Return the (x, y) coordinate for the center point of the cell that contains the specified text.  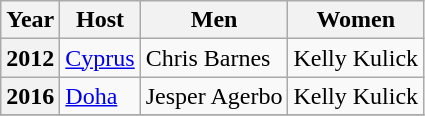
Year (30, 20)
2012 (30, 58)
Host (100, 20)
2016 (30, 96)
Women (356, 20)
Men (214, 20)
Doha (100, 96)
Cyprus (100, 58)
Jesper Agerbo (214, 96)
Chris Barnes (214, 58)
